Detect which cell encompasses the target text, then output its (x, y) center coordinate. 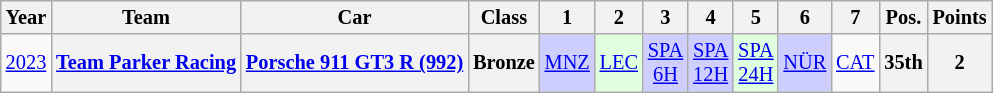
4 (710, 17)
SPA12H (710, 63)
NÜR (804, 63)
Year (26, 17)
Porsche 911 GT3 R (992) (354, 63)
CAT (855, 63)
2023 (26, 63)
1 (568, 17)
Car (354, 17)
Team (146, 17)
Points (960, 17)
Team Parker Racing (146, 63)
Bronze (504, 63)
3 (666, 17)
Class (504, 17)
5 (756, 17)
MNZ (568, 63)
35th (903, 63)
SPA24H (756, 63)
SPA6H (666, 63)
LEC (619, 63)
Pos. (903, 17)
6 (804, 17)
7 (855, 17)
